Search for the cell housing the specified text and yield its (x, y) center coordinate. 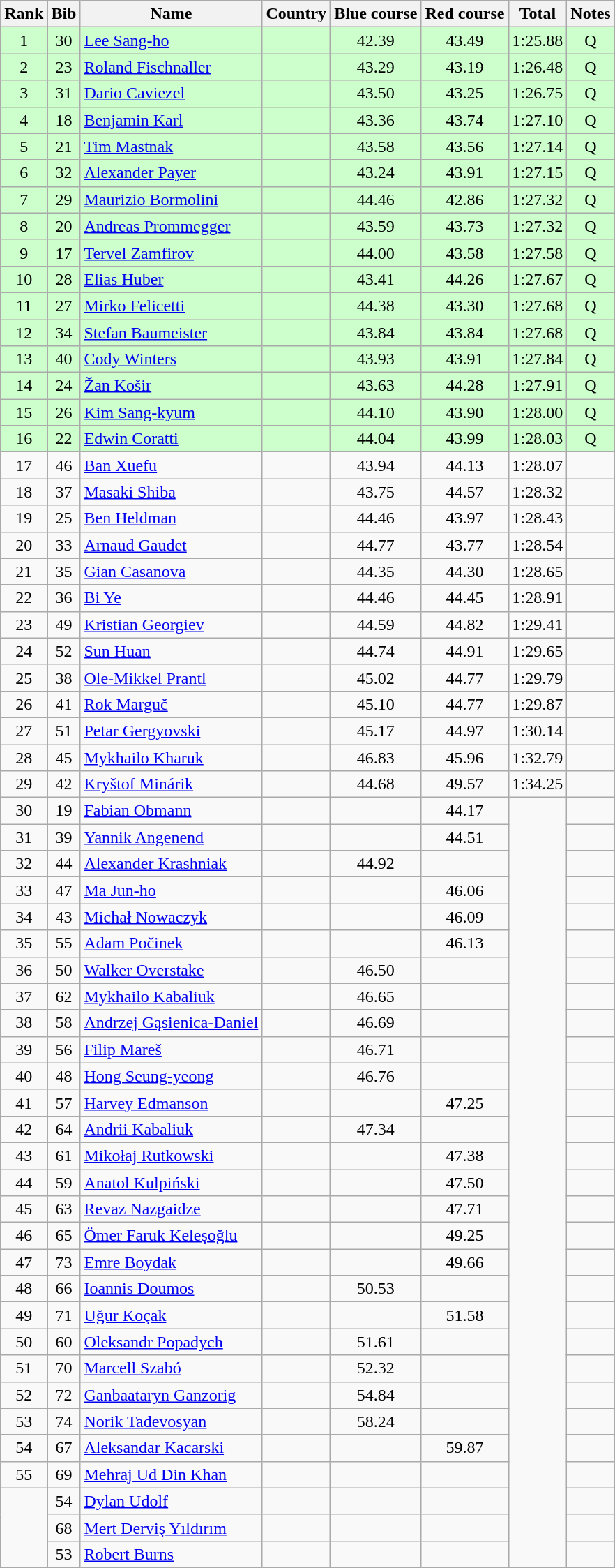
1:27.15 (538, 173)
12 (24, 333)
43.29 (376, 67)
45.96 (464, 757)
47.34 (376, 1129)
74 (64, 1421)
Žan Košir (172, 386)
43.50 (376, 94)
Mykhailo Kabaliuk (172, 996)
44.59 (376, 625)
1:29.65 (538, 651)
44.51 (464, 837)
Elias Huber (172, 279)
43.74 (464, 120)
51.61 (376, 1342)
49.57 (464, 784)
1:34.25 (538, 784)
43.56 (464, 147)
1:28.03 (538, 439)
1:28.65 (538, 572)
49.25 (464, 1236)
44.04 (376, 439)
Anatol Kulpiński (172, 1183)
1:27.84 (538, 359)
59 (64, 1183)
1:30.14 (538, 731)
16 (24, 439)
44.17 (464, 811)
61 (64, 1156)
Rank (24, 14)
49.66 (464, 1262)
70 (64, 1368)
Tervel Zamfirov (172, 253)
44.97 (464, 731)
Ma Jun-ho (172, 890)
68 (64, 1528)
Revaz Nazgaidze (172, 1209)
47.38 (464, 1156)
Lee Sang-ho (172, 40)
Hong Seung-yeong (172, 1076)
47.25 (464, 1103)
Andrii Kabaliuk (172, 1129)
Ole-Mikkel Prantl (172, 678)
44.28 (464, 386)
42.39 (376, 40)
1:32.79 (538, 757)
43.49 (464, 40)
6 (24, 173)
54.84 (376, 1395)
43.59 (376, 226)
Ban Xuefu (172, 465)
56 (64, 1050)
Arnaud Gaudet (172, 545)
2 (24, 67)
Michał Nowaczyk (172, 917)
1:26.75 (538, 94)
Walker Overstake (172, 970)
44.74 (376, 651)
Robert Burns (172, 1554)
Mehraj Ud Din Khan (172, 1474)
43.41 (376, 279)
Norik Tadevosyan (172, 1421)
46.83 (376, 757)
1:28.32 (538, 492)
43.63 (376, 386)
1:25.88 (538, 40)
Name (172, 14)
1:27.91 (538, 386)
50.53 (376, 1289)
Kryštof Minárik (172, 784)
7 (24, 200)
43.24 (376, 173)
Rok Marguč (172, 704)
43.90 (464, 412)
Yannik Angenend (172, 837)
1:28.43 (538, 518)
8 (24, 226)
69 (64, 1474)
44.82 (464, 625)
46.65 (376, 996)
Dylan Udolf (172, 1501)
1:26.48 (538, 67)
Alexander Payer (172, 173)
Kristian Georgiev (172, 625)
Marcell Szabó (172, 1368)
Bi Ye (172, 598)
Blue course (376, 14)
Ioannis Doumos (172, 1289)
64 (64, 1129)
73 (64, 1262)
Emre Boydak (172, 1262)
44.26 (464, 279)
Notes (591, 14)
Tim Mastnak (172, 147)
44.35 (376, 572)
Dario Caviezel (172, 94)
Mirko Felicetti (172, 306)
1:29.79 (538, 678)
3 (24, 94)
Ömer Faruk Keleşoğlu (172, 1236)
Edwin Coratti (172, 439)
44.00 (376, 253)
46.76 (376, 1076)
58 (64, 1023)
58.24 (376, 1421)
44.30 (464, 572)
1:27.67 (538, 279)
1:27.10 (538, 120)
1:28.54 (538, 545)
9 (24, 253)
46.13 (464, 943)
66 (64, 1289)
15 (24, 412)
Total (538, 14)
1:28.07 (538, 465)
Alexander Krashniak (172, 864)
44.45 (464, 598)
Cody Winters (172, 359)
51.58 (464, 1315)
Aleksandar Kacarski (172, 1448)
Uğur Koçak (172, 1315)
Ben Heldman (172, 518)
Mikołaj Rutkowski (172, 1156)
1:28.91 (538, 598)
46.06 (464, 890)
Fabian Obmann (172, 811)
Mykhailo Kharuk (172, 757)
43.19 (464, 67)
43.25 (464, 94)
Stefan Baumeister (172, 333)
Masaki Shiba (172, 492)
72 (64, 1395)
1:27.14 (538, 147)
44.38 (376, 306)
43.30 (464, 306)
1:29.87 (538, 704)
47.71 (464, 1209)
43.36 (376, 120)
Roland Fischnaller (172, 67)
Andreas Prommegger (172, 226)
1:28.00 (538, 412)
44.91 (464, 651)
10 (24, 279)
Andrzej Gąsienica-Daniel (172, 1023)
Gian Casanova (172, 572)
46.09 (464, 917)
Sun Huan (172, 651)
1:29.41 (538, 625)
Petar Gergyovski (172, 731)
14 (24, 386)
46.50 (376, 970)
Kim Sang-kyum (172, 412)
1 (24, 40)
Oleksandr Popadych (172, 1342)
44.92 (376, 864)
59.87 (464, 1448)
Bib (64, 14)
46.71 (376, 1050)
Maurizio Bormolini (172, 200)
Filip Mareš (172, 1050)
62 (64, 996)
Harvey Edmanson (172, 1103)
47.50 (464, 1183)
Country (296, 14)
52.32 (376, 1368)
44.57 (464, 492)
Benjamin Karl (172, 120)
46.69 (376, 1023)
71 (64, 1315)
Adam Počinek (172, 943)
11 (24, 306)
63 (64, 1209)
44.10 (376, 412)
44.13 (464, 465)
Mert Derviş Yıldırım (172, 1528)
43.97 (464, 518)
43.75 (376, 492)
44.68 (376, 784)
60 (64, 1342)
1:27.58 (538, 253)
57 (64, 1103)
45.10 (376, 704)
65 (64, 1236)
43.77 (464, 545)
45.02 (376, 678)
43.93 (376, 359)
43.73 (464, 226)
Red course (464, 14)
13 (24, 359)
43.99 (464, 439)
Ganbaataryn Ganzorig (172, 1395)
5 (24, 147)
4 (24, 120)
43.94 (376, 465)
67 (64, 1448)
45.17 (376, 731)
42.86 (464, 200)
